Find where the given text appears and provide that cell's center as (X, Y) coordinate. 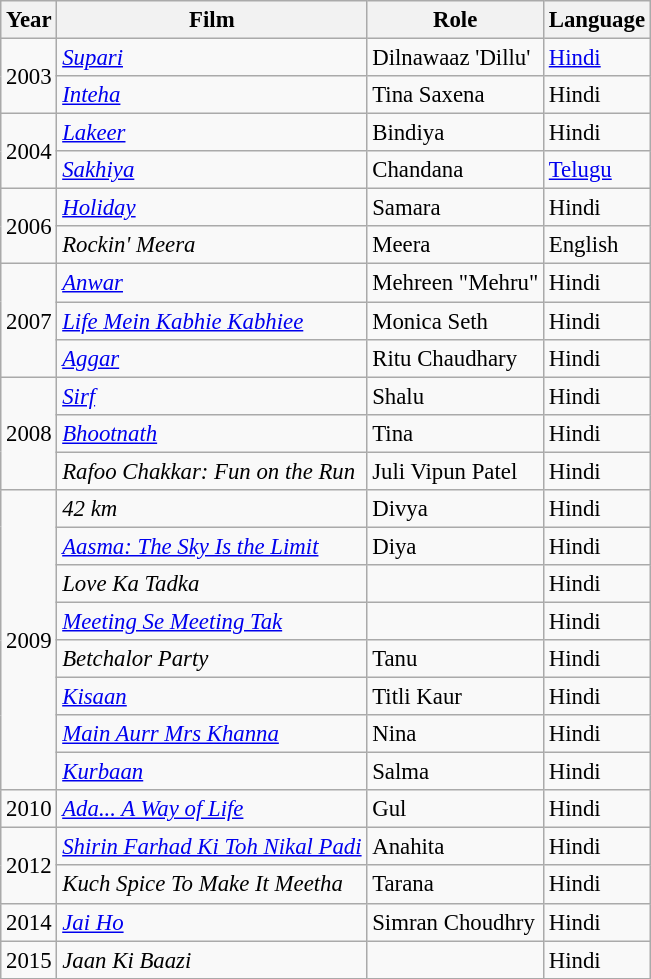
Bhootnath (212, 433)
Rafoo Chakkar: Fun on the Run (212, 471)
Chandana (456, 170)
2010 (29, 809)
Sakhiya (212, 170)
Tina Saxena (456, 95)
2007 (29, 320)
2012 (29, 866)
2004 (29, 152)
Tina (456, 433)
Nina (456, 734)
Role (456, 20)
Jaan Ki Baazi (212, 960)
2009 (29, 640)
Juli Vipun Patel (456, 471)
Shalu (456, 396)
Inteha (212, 95)
Samara (456, 208)
Life Mein Kabhie Kabhiee (212, 321)
Ritu Chaudhary (456, 358)
Tarana (456, 885)
Divya (456, 509)
Kisaan (212, 697)
Aggar (212, 358)
2014 (29, 922)
Aasma: The Sky Is the Limit (212, 546)
Jai Ho (212, 922)
Anahita (456, 847)
Betchalor Party (212, 659)
Shirin Farhad Ki Toh Nikal Padi (212, 847)
Telugu (596, 170)
Sirf (212, 396)
Salma (456, 772)
Rockin' Meera (212, 245)
Supari (212, 58)
Holiday (212, 208)
2003 (29, 76)
Monica Seth (456, 321)
Simran Choudhry (456, 922)
Gul (456, 809)
42 km (212, 509)
Kuch Spice To Make It Meetha (212, 885)
2015 (29, 960)
Titli Kaur (456, 697)
Kurbaan (212, 772)
Language (596, 20)
Tanu (456, 659)
Meera (456, 245)
Film (212, 20)
2008 (29, 434)
2006 (29, 226)
Mehreen "Mehru" (456, 283)
Year (29, 20)
English (596, 245)
Love Ka Tadka (212, 584)
Ada... A Way of Life (212, 809)
Diya (456, 546)
Meeting Se Meeting Tak (212, 621)
Anwar (212, 283)
Dilnawaaz 'Dillu' (456, 58)
Bindiya (456, 133)
Lakeer (212, 133)
Main Aurr Mrs Khanna (212, 734)
